Scan for the cell matching the given text and deliver its (x, y) coordinate at center. 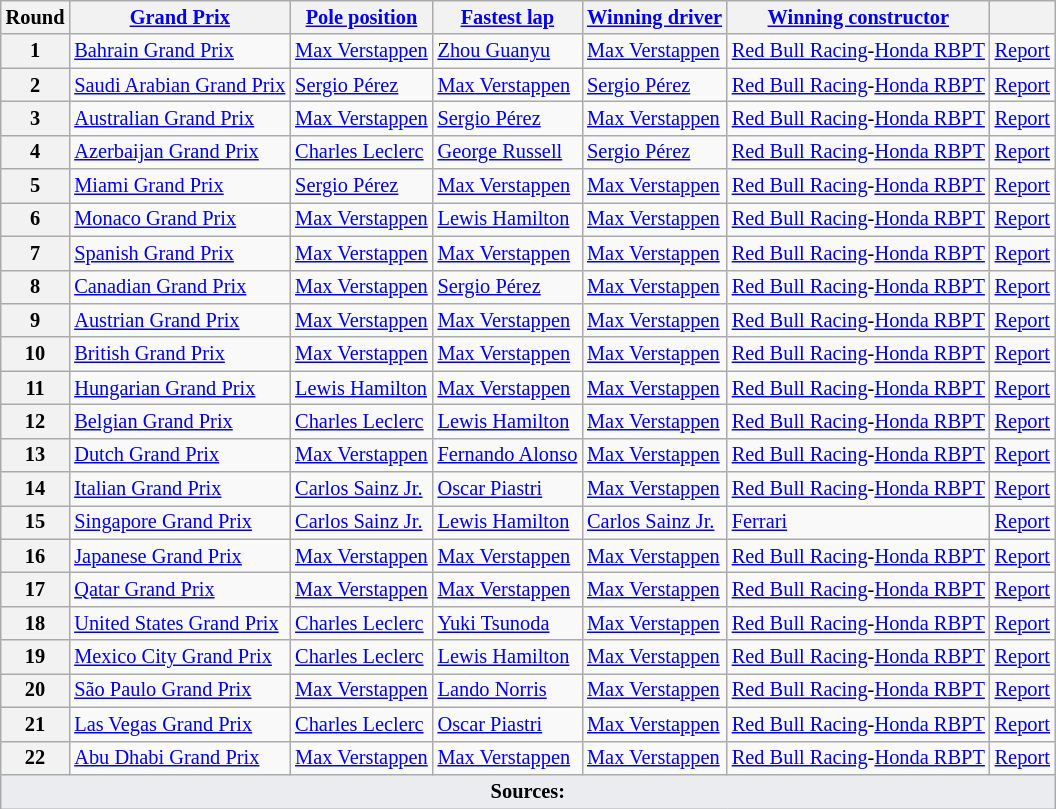
Canadian Grand Prix (180, 287)
4 (36, 152)
15 (36, 522)
2 (36, 85)
Hungarian Grand Prix (180, 388)
18 (36, 623)
13 (36, 455)
George Russell (508, 152)
Ferrari (858, 522)
British Grand Prix (180, 354)
São Paulo Grand Prix (180, 690)
16 (36, 556)
Singapore Grand Prix (180, 522)
Bahrain Grand Prix (180, 51)
3 (36, 118)
21 (36, 724)
9 (36, 320)
10 (36, 354)
17 (36, 589)
Dutch Grand Prix (180, 455)
20 (36, 690)
Pole position (361, 17)
12 (36, 421)
Winning driver (654, 17)
United States Grand Prix (180, 623)
Azerbaijan Grand Prix (180, 152)
Austrian Grand Prix (180, 320)
Mexico City Grand Prix (180, 657)
Belgian Grand Prix (180, 421)
6 (36, 219)
Spanish Grand Prix (180, 253)
Fastest lap (508, 17)
19 (36, 657)
Grand Prix (180, 17)
14 (36, 489)
Winning constructor (858, 17)
1 (36, 51)
Miami Grand Prix (180, 186)
7 (36, 253)
Lando Norris (508, 690)
Las Vegas Grand Prix (180, 724)
Zhou Guanyu (508, 51)
Yuki Tsunoda (508, 623)
Abu Dhabi Grand Prix (180, 758)
8 (36, 287)
Italian Grand Prix (180, 489)
Australian Grand Prix (180, 118)
Monaco Grand Prix (180, 219)
Qatar Grand Prix (180, 589)
5 (36, 186)
11 (36, 388)
22 (36, 758)
Round (36, 17)
Saudi Arabian Grand Prix (180, 85)
Japanese Grand Prix (180, 556)
Fernando Alonso (508, 455)
Sources: (528, 791)
